Pinpoint the cell where the given text exists, returning its (x, y) midpoint coordinate. 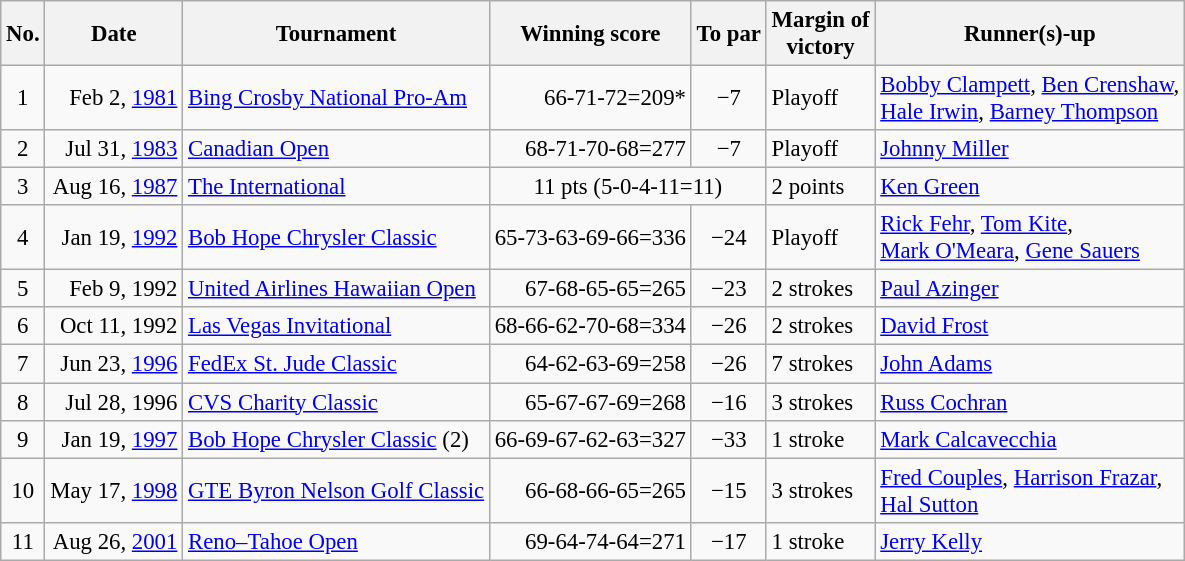
FedEx St. Jude Classic (336, 364)
Russ Cochran (1030, 402)
Rick Fehr, Tom Kite, Mark O'Meara, Gene Sauers (1030, 238)
9 (23, 439)
Date (114, 34)
Jerry Kelly (1030, 541)
1 (23, 98)
Jul 28, 1996 (114, 402)
2 points (820, 187)
Feb 9, 1992 (114, 289)
Paul Azinger (1030, 289)
−16 (728, 402)
Johnny Miller (1030, 149)
10 (23, 490)
65-73-63-69-66=336 (590, 238)
May 17, 1998 (114, 490)
−24 (728, 238)
Fred Couples, Harrison Frazar, Hal Sutton (1030, 490)
5 (23, 289)
Runner(s)-up (1030, 34)
CVS Charity Classic (336, 402)
−23 (728, 289)
United Airlines Hawaiian Open (336, 289)
4 (23, 238)
68-66-62-70-68=334 (590, 327)
Bobby Clampett, Ben Crenshaw, Hale Irwin, Barney Thompson (1030, 98)
Aug 16, 1987 (114, 187)
64-62-63-69=258 (590, 364)
John Adams (1030, 364)
David Frost (1030, 327)
No. (23, 34)
Aug 26, 2001 (114, 541)
Jul 31, 1983 (114, 149)
−33 (728, 439)
Oct 11, 1992 (114, 327)
Las Vegas Invitational (336, 327)
Mark Calcavecchia (1030, 439)
To par (728, 34)
7 strokes (820, 364)
Bob Hope Chrysler Classic (2) (336, 439)
−17 (728, 541)
Canadian Open (336, 149)
Bob Hope Chrysler Classic (336, 238)
The International (336, 187)
GTE Byron Nelson Golf Classic (336, 490)
69-64-74-64=271 (590, 541)
Reno–Tahoe Open (336, 541)
Feb 2, 1981 (114, 98)
68-71-70-68=277 (590, 149)
8 (23, 402)
2 (23, 149)
Winning score (590, 34)
3 (23, 187)
Jun 23, 1996 (114, 364)
Margin ofvictory (820, 34)
7 (23, 364)
65-67-67-69=268 (590, 402)
66-69-67-62-63=327 (590, 439)
Ken Green (1030, 187)
11 pts (5-0-4-11=11) (628, 187)
−15 (728, 490)
Jan 19, 1997 (114, 439)
Jan 19, 1992 (114, 238)
66-71-72=209* (590, 98)
6 (23, 327)
Tournament (336, 34)
67-68-65-65=265 (590, 289)
66-68-66-65=265 (590, 490)
11 (23, 541)
Bing Crosby National Pro-Am (336, 98)
